Output the [X, Y] coordinate of the center of the cell containing the given text.  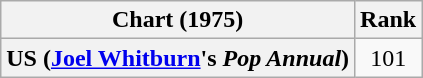
Rank [388, 20]
US (Joel Whitburn's Pop Annual) [178, 58]
101 [388, 58]
Chart (1975) [178, 20]
